Extract the [X, Y] coordinate from the center of the cell holding the provided text.  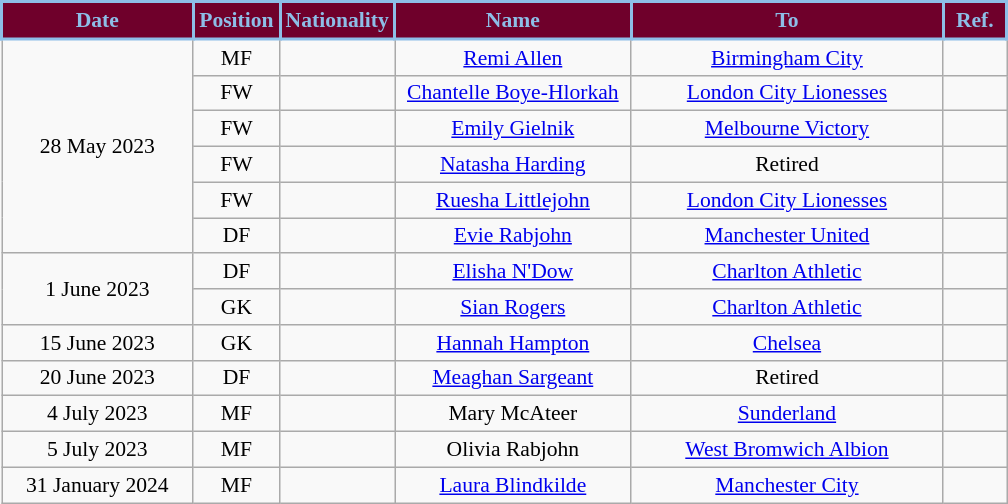
15 June 2023 [98, 343]
Chelsea [787, 343]
Name [514, 20]
West Bromwich Albion [787, 450]
Birmingham City [787, 57]
Chantelle Boye-Hlorkah [514, 93]
Nationality [338, 20]
1 June 2023 [98, 290]
Remi Allen [514, 57]
Ref. [975, 20]
Laura Blindkilde [514, 485]
Evie Rabjohn [514, 236]
Mary McAteer [514, 414]
Elisha N'Dow [514, 272]
Olivia Rabjohn [514, 450]
20 June 2023 [98, 378]
Melbourne Victory [787, 129]
31 January 2024 [98, 485]
5 July 2023 [98, 450]
Sunderland [787, 414]
Manchester City [787, 485]
Hannah Hampton [514, 343]
Date [98, 20]
Meaghan Sargeant [514, 378]
To [787, 20]
Ruesha Littlejohn [514, 200]
Position [236, 20]
Natasha Harding [514, 165]
Emily Gielnik [514, 129]
Sian Rogers [514, 307]
4 July 2023 [98, 414]
28 May 2023 [98, 146]
Manchester United [787, 236]
